Search for the cell housing the specified text and yield its [x, y] center coordinate. 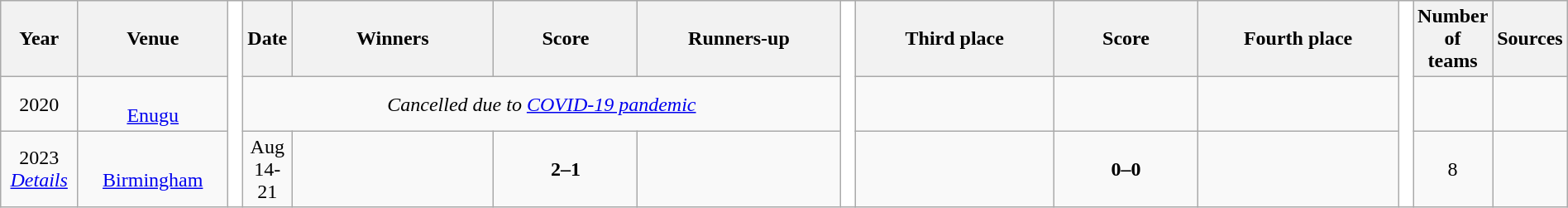
2–1 [566, 169]
Venue [153, 39]
Number of teams [1453, 39]
8 [1453, 169]
Sources [1530, 39]
Winners [393, 39]
2023Details [40, 169]
Runners-up [739, 39]
Fourth place [1298, 39]
2020 [40, 104]
Year [40, 39]
Cancelled due to COVID-19 pandemic [542, 104]
Aug 14-21 [268, 169]
Enugu [153, 104]
Date [268, 39]
Birmingham [153, 169]
Third place [954, 39]
0–0 [1126, 169]
